From the cell containing the given text, extract its center point as [x, y] coordinate. 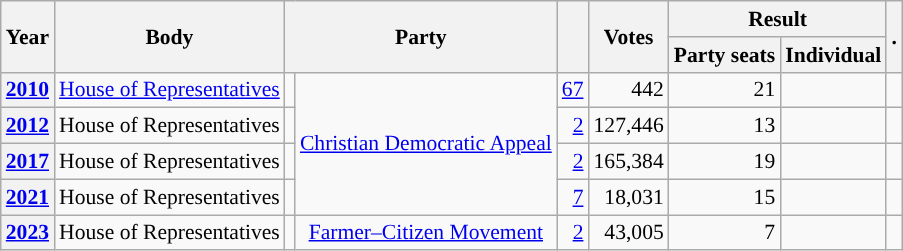
2010 [28, 90]
15 [724, 197]
18,031 [628, 197]
. [894, 36]
Party [421, 36]
Body [170, 36]
43,005 [628, 233]
2021 [28, 197]
Year [28, 36]
2012 [28, 126]
2023 [28, 233]
2017 [28, 162]
Party seats [724, 55]
Individual [833, 55]
Christian Democratic Appeal [426, 143]
13 [724, 126]
Farmer–Citizen Movement [426, 233]
Result [778, 19]
165,384 [628, 162]
19 [724, 162]
21 [724, 90]
127,446 [628, 126]
Votes [628, 36]
442 [628, 90]
67 [573, 90]
